Return (x, y) of the center of cell containing provided text 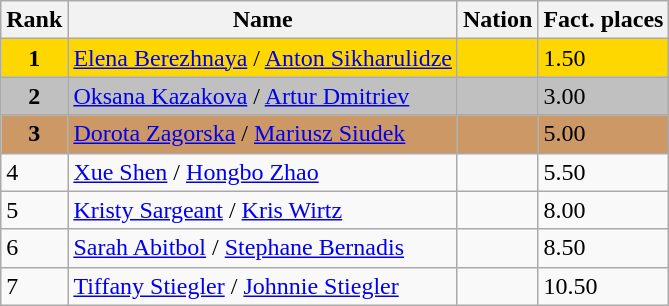
Nation (497, 20)
8.00 (604, 210)
5.00 (604, 134)
8.50 (604, 248)
Rank (34, 20)
1 (34, 58)
Sarah Abitbol / Stephane Bernadis (263, 248)
5 (34, 210)
Fact. places (604, 20)
Tiffany Stiegler / Johnnie Stiegler (263, 286)
4 (34, 172)
Oksana Kazakova / Artur Dmitriev (263, 96)
Kristy Sargeant / Kris Wirtz (263, 210)
3.00 (604, 96)
7 (34, 286)
2 (34, 96)
Name (263, 20)
Xue Shen / Hongbo Zhao (263, 172)
5.50 (604, 172)
1.50 (604, 58)
Elena Berezhnaya / Anton Sikharulidze (263, 58)
6 (34, 248)
10.50 (604, 286)
3 (34, 134)
Dorota Zagorska / Mariusz Siudek (263, 134)
